Detect which cell encompasses the target text, then output its [X, Y] center coordinate. 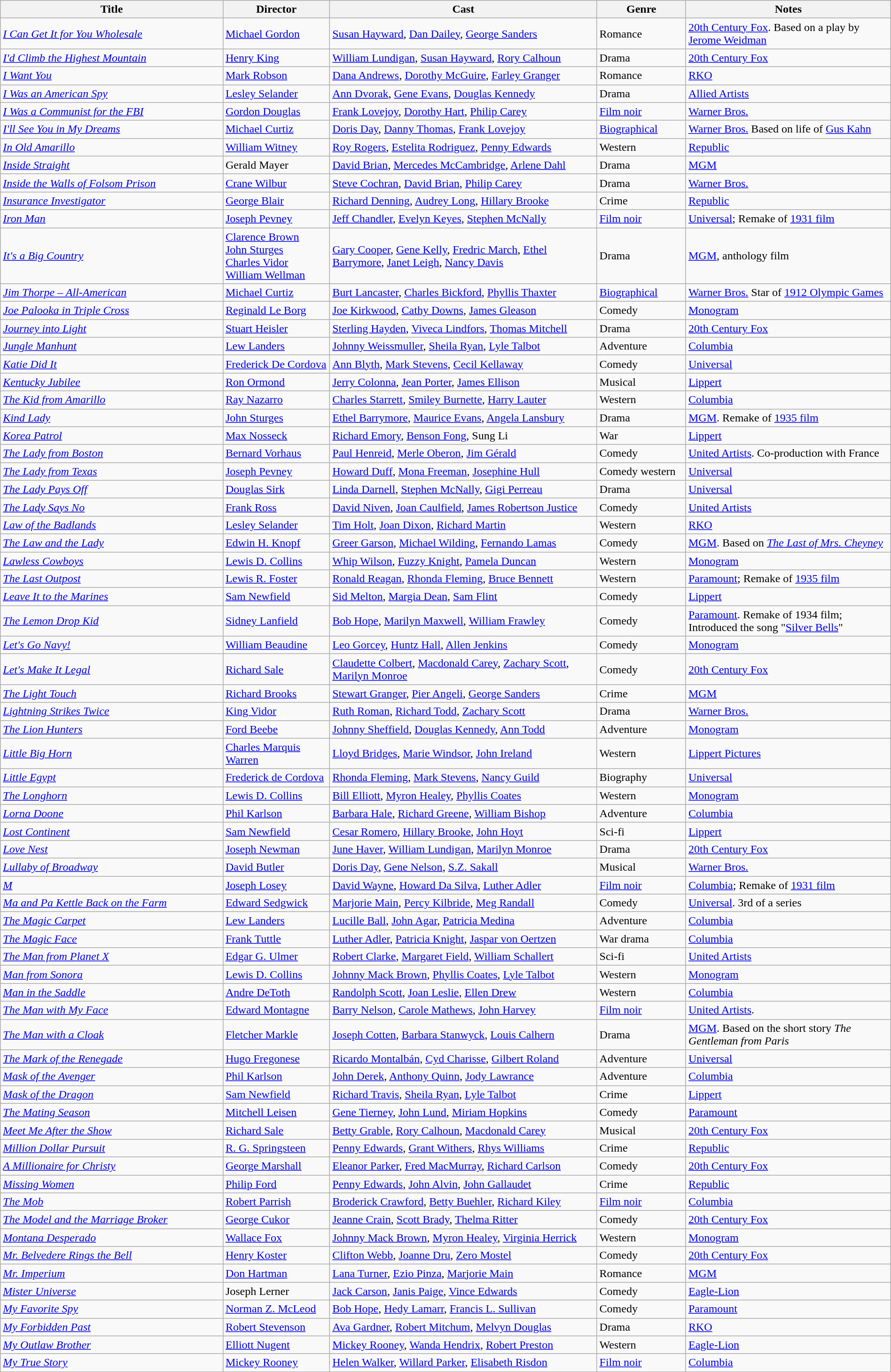
Edward Montagne [276, 1010]
Clarence BrownJohn SturgesCharles VidorWilliam Wellman [276, 256]
Missing Women [112, 1184]
Richard Emory, Benson Fong, Sung Li [463, 436]
Allied Artists [788, 94]
The Magic Face [112, 939]
Ford Beebe [276, 729]
The Lady from Boston [112, 453]
I'd Climb the Highest Mountain [112, 58]
June Haver, William Lundigan, Marilyn Monroe [463, 849]
Elliott Nugent [276, 1345]
Jeff Chandler, Evelyn Keyes, Stephen McNally [463, 218]
Bob Hope, Hedy Lamarr, Francis L. Sullivan [463, 1309]
Paul Henreid, Merle Oberon, Jim Gérald [463, 453]
Gordon Douglas [276, 111]
Frank Tuttle [276, 939]
The Model and the Marriage Broker [112, 1220]
Susan Hayward, Dan Dailey, George Sanders [463, 34]
Kentucky Jubilee [112, 382]
A Millionaire for Christy [112, 1166]
Don Hartman [276, 1273]
MGM. Remake of 1935 film [788, 418]
Man from Sonora [112, 974]
Inside Straight [112, 165]
Charles Starrett, Smiley Burnette, Harry Lauter [463, 400]
Cast [463, 9]
David Butler [276, 867]
It's a Big Country [112, 256]
War drama [641, 939]
Robert Stevenson [276, 1327]
Richard Denning, Audrey Long, Hillary Brooke [463, 201]
Lana Turner, Ezio Pinza, Marjorie Main [463, 1273]
Let's Make It Legal [112, 669]
Mr. Belvedere Rings the Bell [112, 1255]
Howard Duff, Mona Freeman, Josephine Hull [463, 471]
Lucille Ball, John Agar, Patricia Medina [463, 921]
Lloyd Bridges, Marie Windsor, John Ireland [463, 754]
Korea Patrol [112, 436]
MGM, anthology film [788, 256]
Law of the Badlands [112, 525]
Mister Universe [112, 1291]
Meet Me After the Show [112, 1130]
Robert Parrish [276, 1202]
Ray Nazarro [276, 400]
The Magic Carpet [112, 921]
Million Dollar Pursuit [112, 1148]
Paramount. Remake of 1934 film; Introduced the song "Silver Bells" [788, 621]
Sidney Lanfield [276, 621]
Steve Cochran, David Brian, Philip Carey [463, 183]
William Lundigan, Susan Hayward, Rory Calhoun [463, 58]
United Artists. [788, 1010]
Reginald Le Borg [276, 311]
George Blair [276, 201]
The Lady from Texas [112, 471]
Philip Ford [276, 1184]
William Beaudine [276, 645]
Luther Adler, Patricia Knight, Jaspar von Oertzen [463, 939]
The Law and the Lady [112, 543]
Frank Lovejoy, Dorothy Hart, Philip Carey [463, 111]
Title [112, 9]
Joe Kirkwood, Cathy Downs, James Gleason [463, 311]
Crane Wilbur [276, 183]
Johnny Weissmuller, Sheila Ryan, Lyle Talbot [463, 346]
Man in the Saddle [112, 992]
Notes [788, 9]
Lost Continent [112, 831]
Kind Lady [112, 418]
I Can Get It for You Wholesale [112, 34]
Henry Koster [276, 1255]
Joseph Losey [276, 885]
Bill Elliott, Myron Healey, Phyllis Coates [463, 795]
Mickey Rooney [276, 1363]
Gene Tierney, John Lund, Miriam Hopkins [463, 1112]
Love Nest [112, 849]
Robert Clarke, Margaret Field, William Schallert [463, 957]
M [112, 885]
Ron Ormond [276, 382]
Biography [641, 778]
Sterling Hayden, Viveca Lindfors, Thomas Mitchell [463, 328]
Comedy western [641, 471]
Dana Andrews, Dorothy McGuire, Farley Granger [463, 76]
War [641, 436]
Frederick de Cordova [276, 778]
Broderick Crawford, Betty Buehler, Richard Kiley [463, 1202]
Joseph Newman [276, 849]
My True Story [112, 1363]
The Light Touch [112, 694]
The Lady Pays Off [112, 489]
Mickey Rooney, Wanda Hendrix, Robert Preston [463, 1345]
William Witney [276, 147]
Jim Thorpe – All-American [112, 293]
I Was an American Spy [112, 94]
The Man with a Cloak [112, 1035]
Charles Marquis Warren [276, 754]
Mitchell Leisen [276, 1112]
Genre [641, 9]
Ma and Pa Kettle Back on the Farm [112, 903]
Ava Gardner, Robert Mitchum, Melvyn Douglas [463, 1327]
Columbia; Remake of 1931 film [788, 885]
Ronald Reagan, Rhonda Fleming, Bruce Bennett [463, 579]
Edgar G. Ulmer [276, 957]
My Outlaw Brother [112, 1345]
Lullaby of Broadway [112, 867]
Mask of the Dragon [112, 1094]
My Favorite Spy [112, 1309]
20th Century Fox. Based on a play by Jerome Weidman [788, 34]
Lorna Doone [112, 813]
Johnny Mack Brown, Myron Healey, Virginia Herrick [463, 1238]
Penny Edwards, Grant Withers, Rhys Williams [463, 1148]
Universal. 3rd of a series [788, 903]
Ethel Barrymore, Maurice Evans, Angela Lansbury [463, 418]
Cesar Romero, Hillary Brooke, John Hoyt [463, 831]
Mask of the Avenger [112, 1076]
Jeanne Crain, Scott Brady, Thelma Ritter [463, 1220]
Journey into Light [112, 328]
Henry King [276, 58]
Insurance Investigator [112, 201]
Ruth Roman, Richard Todd, Zachary Scott [463, 711]
Richard Travis, Sheila Ryan, Lyle Talbot [463, 1094]
Joseph Cotten, Barbara Stanwyck, Louis Calhern [463, 1035]
The Mark of the Renegade [112, 1059]
The Man from Planet X [112, 957]
Lightning Strikes Twice [112, 711]
Max Nosseck [276, 436]
Jerry Colonna, Jean Porter, James Ellison [463, 382]
David Niven, Joan Caulfield, James Robertson Justice [463, 507]
The Mating Season [112, 1112]
John Sturges [276, 418]
Joe Palooka in Triple Cross [112, 311]
Barbara Hale, Richard Greene, William Bishop [463, 813]
Mr. Imperium [112, 1273]
Director [276, 9]
Ann Blyth, Mark Stevens, Cecil Kellaway [463, 364]
Gary Cooper, Gene Kelly, Fredric March, Ethel Barrymore, Janet Leigh, Nancy Davis [463, 256]
R. G. Springsteen [276, 1148]
Inside the Walls of Folsom Prison [112, 183]
Warner Bros. Based on life of Gus Kahn [788, 129]
My Forbidden Past [112, 1327]
Edwin H. Knopf [276, 543]
Claudette Colbert, Macdonald Carey, Zachary Scott, Marilyn Monroe [463, 669]
Wallace Fox [276, 1238]
Fletcher Markle [276, 1035]
Andre DeToth [276, 992]
Frank Ross [276, 507]
John Derek, Anthony Quinn, Jody Lawrance [463, 1076]
Clifton Webb, Joanne Dru, Zero Mostel [463, 1255]
George Marshall [276, 1166]
Ann Dvorak, Gene Evans, Douglas Kennedy [463, 94]
Jungle Manhunt [112, 346]
David Wayne, Howard Da Silva, Luther Adler [463, 885]
Michael Gordon [276, 34]
MGM. Based on the short story The Gentleman from Paris [788, 1035]
Lewis R. Foster [276, 579]
Hugo Fregonese [276, 1059]
George Cukor [276, 1220]
Whip Wilson, Fuzzy Knight, Pamela Duncan [463, 561]
I Was a Communist for the FBI [112, 111]
Richard Brooks [276, 694]
Ricardo Montalbán, Cyd Charisse, Gilbert Roland [463, 1059]
Iron Man [112, 218]
Marjorie Main, Percy Kilbride, Meg Randall [463, 903]
The Lady Says No [112, 507]
Universal; Remake of 1931 film [788, 218]
Leo Gorcey, Huntz Hall, Allen Jenkins [463, 645]
Helen Walker, Willard Parker, Elisabeth Risdon [463, 1363]
United Artists. Co-production with France [788, 453]
The Mob [112, 1202]
The Man with My Face [112, 1010]
I Want You [112, 76]
Randolph Scott, Joan Leslie, Ellen Drew [463, 992]
Sid Melton, Margia Dean, Sam Flint [463, 597]
Doris Day, Danny Thomas, Frank Lovejoy [463, 129]
The Kid from Amarillo [112, 400]
Stewart Granger, Pier Angeli, George Sanders [463, 694]
Joseph Lerner [276, 1291]
Paramount; Remake of 1935 film [788, 579]
Rhonda Fleming, Mark Stevens, Nancy Guild [463, 778]
David Brian, Mercedes McCambridge, Arlene Dahl [463, 165]
Lippert Pictures [788, 754]
Leave It to the Marines [112, 597]
Greer Garson, Michael Wilding, Fernando Lamas [463, 543]
Katie Did It [112, 364]
In Old Amarillo [112, 147]
Johnny Sheffield, Douglas Kennedy, Ann Todd [463, 729]
Frederick De Cordova [276, 364]
Warner Bros. Star of 1912 Olympic Games [788, 293]
Johnny Mack Brown, Phyllis Coates, Lyle Talbot [463, 974]
I'll See You in My Dreams [112, 129]
Roy Rogers, Estelita Rodriguez, Penny Edwards [463, 147]
King Vidor [276, 711]
Burt Lancaster, Charles Bickford, Phyllis Thaxter [463, 293]
Little Egypt [112, 778]
Bob Hope, Marilyn Maxwell, William Frawley [463, 621]
Little Big Horn [112, 754]
Eleanor Parker, Fred MacMurray, Richard Carlson [463, 1166]
Stuart Heisler [276, 328]
Tim Holt, Joan Dixon, Richard Martin [463, 525]
Linda Darnell, Stephen McNally, Gigi Perreau [463, 489]
Edward Sedgwick [276, 903]
Lawless Cowboys [112, 561]
The Lemon Drop Kid [112, 621]
Let's Go Navy! [112, 645]
Mark Robson [276, 76]
Bernard Vorhaus [276, 453]
Penny Edwards, John Alvin, John Gallaudet [463, 1184]
Norman Z. McLeod [276, 1309]
The Last Outpost [112, 579]
Douglas Sirk [276, 489]
Doris Day, Gene Nelson, S.Z. Sakall [463, 867]
MGM. Based on The Last of Mrs. Cheyney [788, 543]
Montana Desperado [112, 1238]
The Longhorn [112, 795]
Barry Nelson, Carole Mathews, John Harvey [463, 1010]
Betty Grable, Rory Calhoun, Macdonald Carey [463, 1130]
Jack Carson, Janis Paige, Vince Edwards [463, 1291]
The Lion Hunters [112, 729]
Gerald Mayer [276, 165]
